Identify which cell holds the provided text, then report its [x, y] central coordinate. 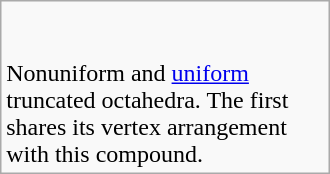
Nonuniform and uniform truncated octahedra. The first shares its vertex arrangement with this compound. [165, 88]
